Identify which cell holds the provided text, then report its [X, Y] central coordinate. 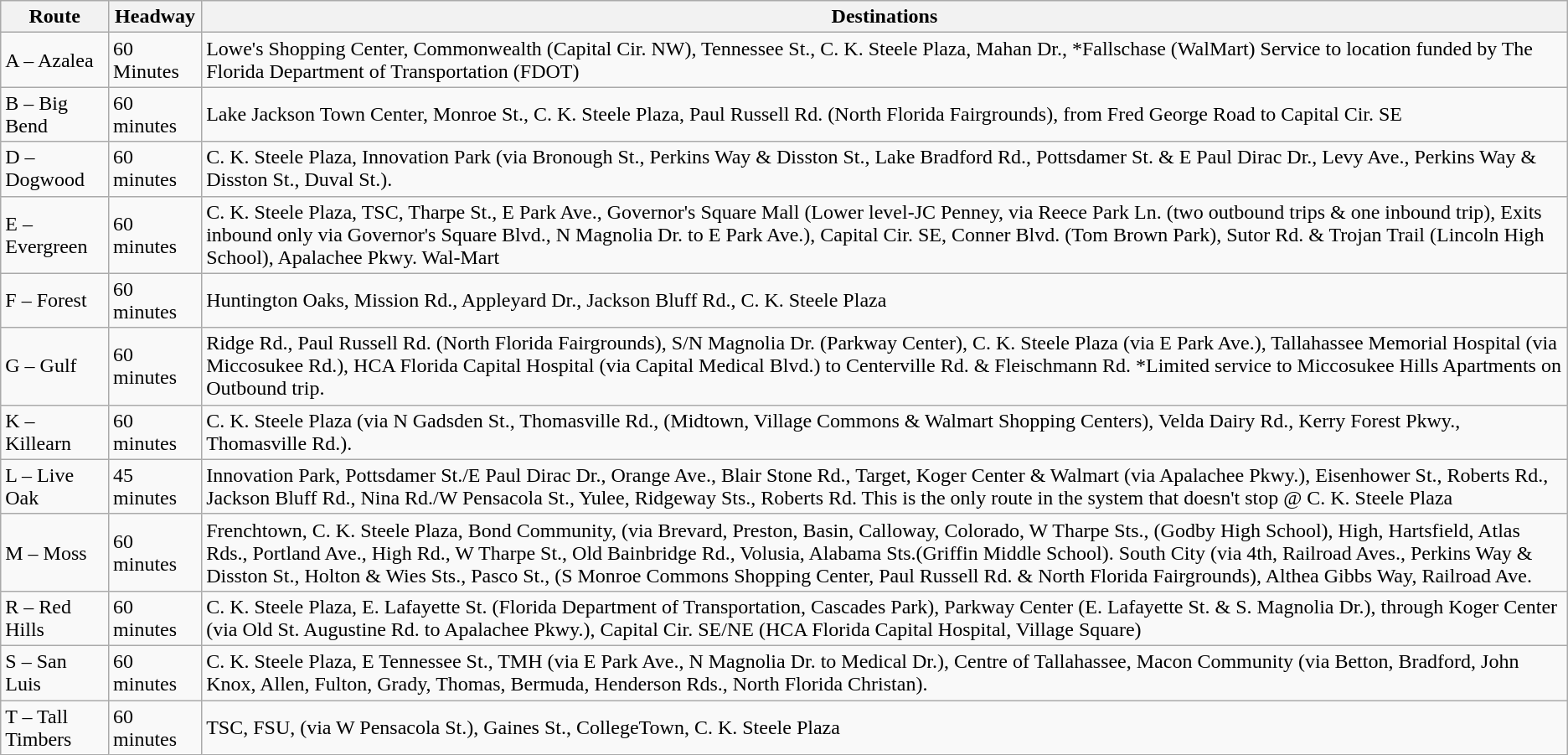
Headway [156, 17]
TSC, FSU, (via W Pensacola St.), Gaines St., CollegeTown, C. K. Steele Plaza [885, 727]
T – Tall Timbers [55, 727]
G – Gulf [55, 366]
D – Dogwood [55, 169]
E – Evergreen [55, 235]
L – Live Oak [55, 486]
Lake Jackson Town Center, Monroe St., C. K. Steele Plaza, Paul Russell Rd. (North Florida Fairgrounds), from Fred George Road to Capital Cir. SE [885, 114]
Destinations [885, 17]
B – Big Bend [55, 114]
R – Red Hills [55, 618]
S – San Luis [55, 672]
45 minutes [156, 486]
K – Killearn [55, 432]
A – Azalea [55, 60]
Huntington Oaks, Mission Rd., Appleyard Dr., Jackson Bluff Rd., C. K. Steele Plaza [885, 300]
M – Moss [55, 552]
60 Minutes [156, 60]
Route [55, 17]
F – Forest [55, 300]
